Scan for the cell matching the given text and deliver its (X, Y) coordinate at center. 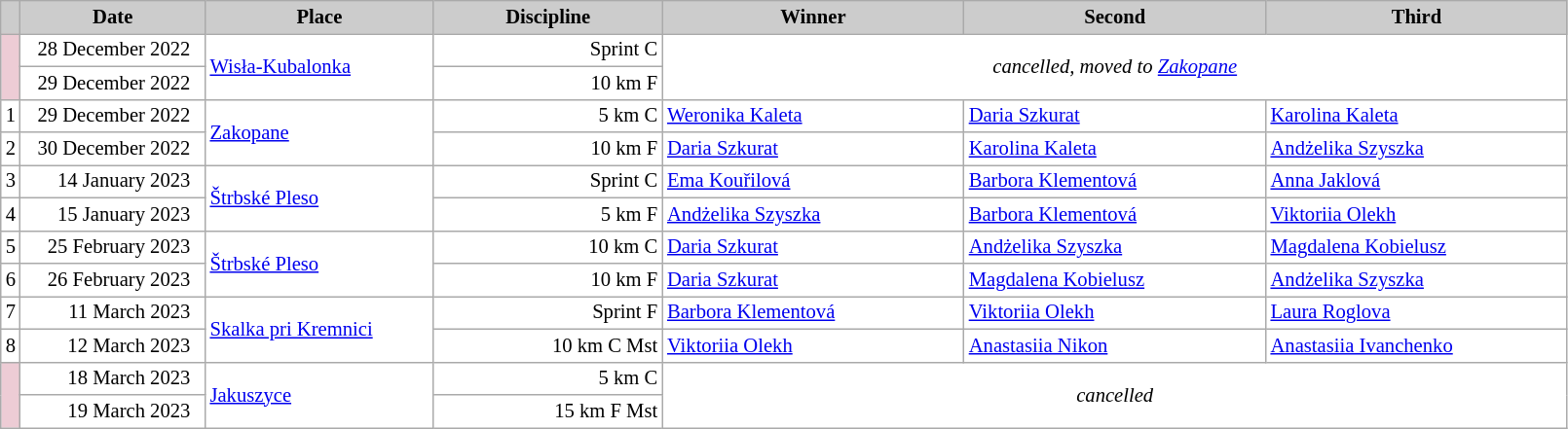
Third (1417, 17)
7 (11, 312)
25 February 2023 (113, 247)
12 March 2023 (113, 345)
10 km C Mst (547, 345)
15 January 2023 (113, 214)
26 February 2023 (113, 279)
18 March 2023 (113, 378)
14 January 2023 (113, 181)
2 (11, 149)
Laura Roglova (1417, 312)
Sprint F (547, 312)
Anastasiia Nikon (1115, 345)
Anna Jaklová (1417, 181)
4 (11, 214)
6 (11, 279)
Wisła-Kubalonka (319, 66)
28 December 2022 (113, 50)
Anastasiia Ivanchenko (1417, 345)
Zakopane (319, 132)
5 (11, 247)
cancelled, moved to Zakopane (1114, 66)
19 March 2023 (113, 411)
Winner (813, 17)
Second (1115, 17)
15 km F Mst (547, 411)
Jakuszyce (319, 395)
Date (113, 17)
5 km F (547, 214)
Skalka pri Kremnici (319, 329)
Place (319, 17)
3 (11, 181)
Discipline (547, 17)
8 (11, 345)
11 March 2023 (113, 312)
30 December 2022 (113, 149)
Ema Kouřilová (813, 181)
cancelled (1114, 395)
1 (11, 116)
10 km C (547, 247)
Weronika Kaleta (813, 116)
